Extract the (X, Y) coordinate from the center of the cell holding the provided text.  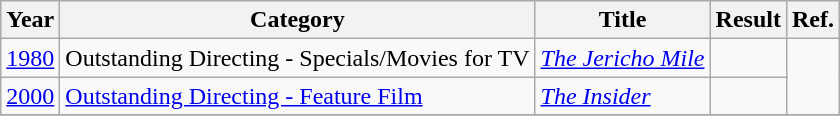
1980 (30, 58)
Outstanding Directing - Specials/Movies for TV (298, 58)
Year (30, 20)
The Jericho Mile (622, 58)
Result (748, 20)
Title (622, 20)
Ref. (812, 20)
Outstanding Directing - Feature Film (298, 96)
The Insider (622, 96)
2000 (30, 96)
Category (298, 20)
